For the text-containing cell, return its midpoint in (X, Y) coordinate format. 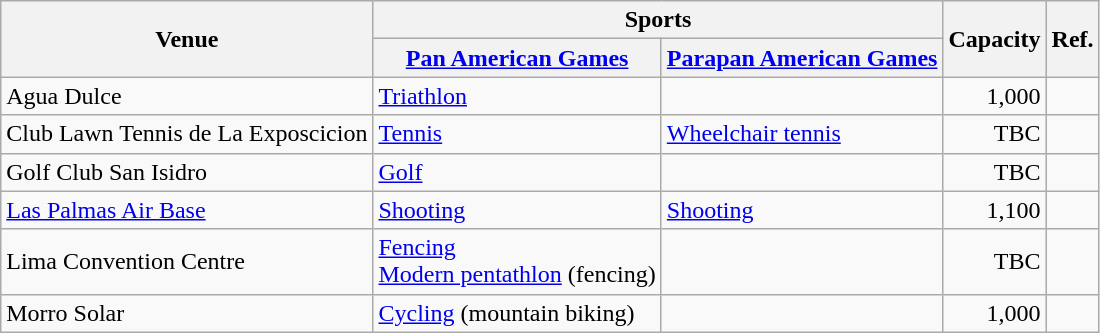
Morro Solar (187, 313)
Tennis (517, 134)
Sports (658, 20)
Ref. (1072, 39)
Golf Club San Isidro (187, 172)
FencingModern pentathlon (fencing) (517, 262)
Club Lawn Tennis de La Exposcicion (187, 134)
Agua Dulce (187, 96)
1,100 (994, 210)
Triathlon (517, 96)
Lima Convention Centre (187, 262)
Golf (517, 172)
Pan American Games (517, 58)
Venue (187, 39)
Cycling (mountain biking) (517, 313)
Wheelchair tennis (802, 134)
Capacity (994, 39)
Parapan American Games (802, 58)
Las Palmas Air Base (187, 210)
